Detect which cell encompasses the target text, then output its (x, y) center coordinate. 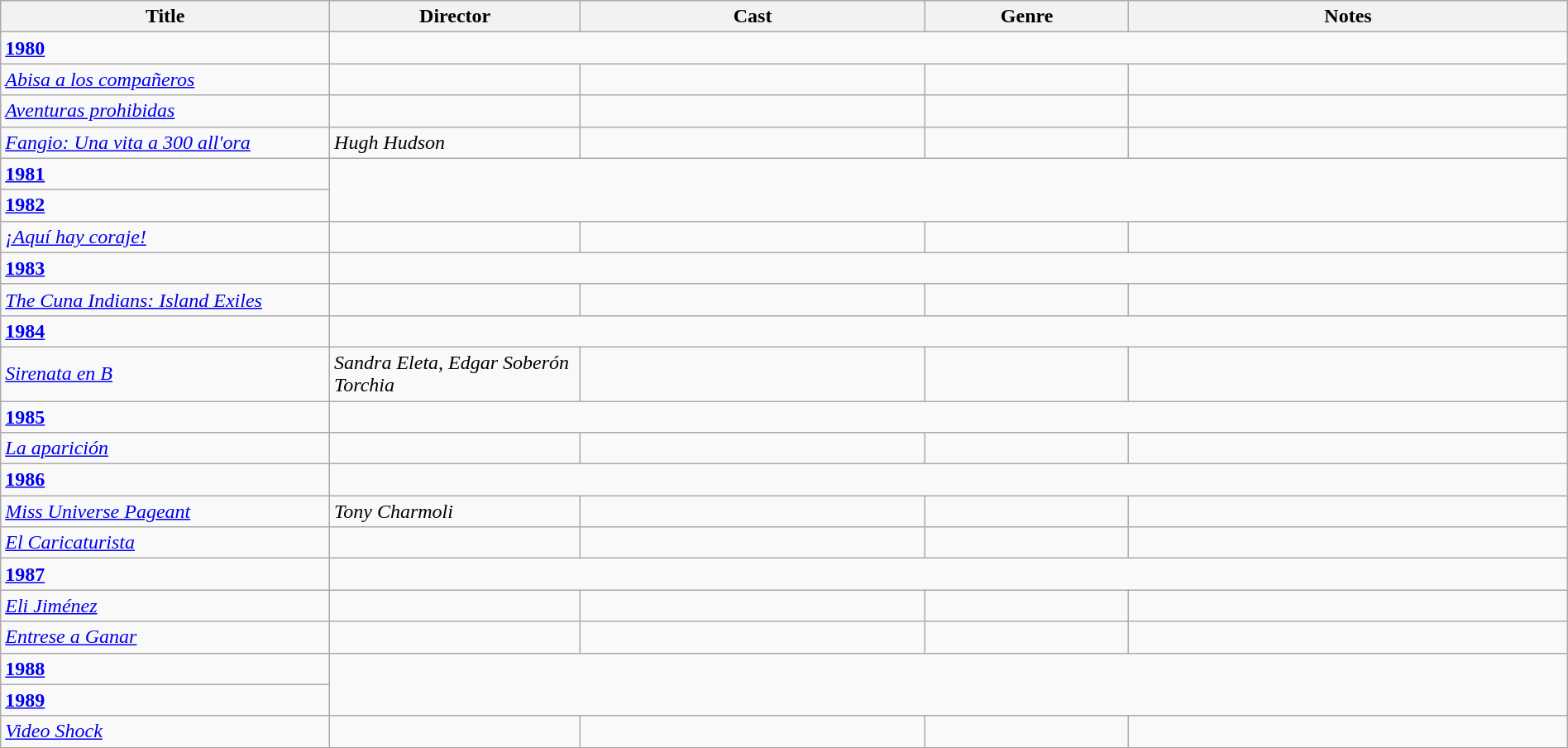
Cast (753, 17)
1987 (165, 574)
1986 (165, 480)
Title (165, 17)
1984 (165, 331)
Sirenata en B (165, 374)
El Caricaturista (165, 543)
1983 (165, 268)
Aventuras prohibidas (165, 111)
Abisa a los compañeros (165, 79)
1985 (165, 416)
¡Aquí hay coraje! (165, 237)
1988 (165, 669)
Eli Jiménez (165, 606)
Entrese a Ganar (165, 637)
Director (455, 17)
Fangio: Una vita a 300 all'ora (165, 142)
Hugh Hudson (455, 142)
The Cuna Indians: Island Exiles (165, 300)
Miss Universe Pageant (165, 511)
1982 (165, 205)
Genre (1026, 17)
Tony Charmoli (455, 511)
Video Shock (165, 731)
1980 (165, 48)
1989 (165, 700)
Notes (1348, 17)
La aparición (165, 448)
1981 (165, 174)
Sandra Eleta, Edgar Soberón Torchia (455, 374)
